Capture the cell that displays the provided text and extract its [X, Y] central coordinate. 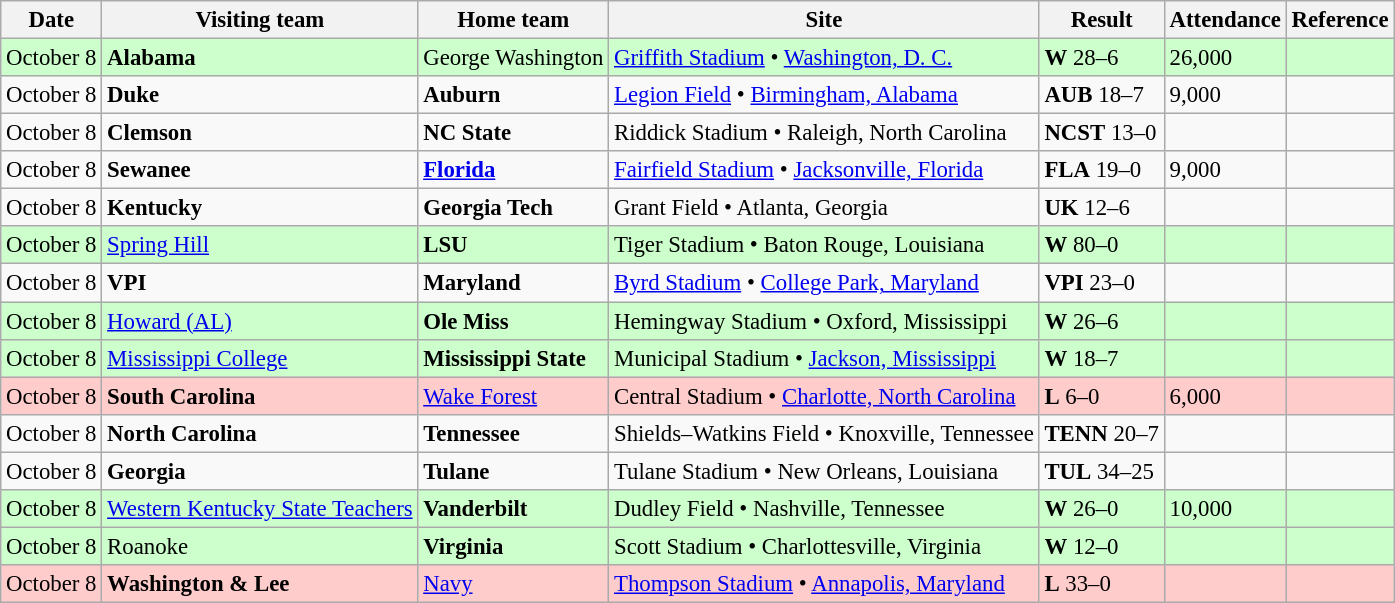
Wake Forest [514, 396]
George Washington [514, 58]
Alabama [260, 58]
Mississippi College [260, 358]
W 18–7 [1102, 358]
AUB 18–7 [1102, 95]
Central Stadium • Charlotte, North Carolina [824, 396]
Griffith Stadium • Washington, D. C. [824, 58]
10,000 [1225, 509]
Legion Field • Birmingham, Alabama [824, 95]
Visiting team [260, 20]
Result [1102, 20]
Tiger Stadium • Baton Rouge, Louisiana [824, 245]
VPI [260, 283]
W 12–0 [1102, 546]
26,000 [1225, 58]
Howard (AL) [260, 321]
Georgia [260, 471]
Tulane Stadium • New Orleans, Louisiana [824, 471]
W 26–6 [1102, 321]
Vanderbilt [514, 509]
Hemingway Stadium • Oxford, Mississippi [824, 321]
W 80–0 [1102, 245]
Dudley Field • Nashville, Tennessee [824, 509]
Duke [260, 95]
Auburn [514, 95]
Kentucky [260, 208]
Thompson Stadium • Annapolis, Maryland [824, 584]
Western Kentucky State Teachers [260, 509]
W 28–6 [1102, 58]
Navy [514, 584]
Sewanee [260, 170]
Attendance [1225, 20]
Washington & Lee [260, 584]
UK 12–6 [1102, 208]
Georgia Tech [514, 208]
NC State [514, 133]
Reference [1340, 20]
Roanoke [260, 546]
W 26–0 [1102, 509]
TENN 20–7 [1102, 433]
Byrd Stadium • College Park, Maryland [824, 283]
TUL 34–25 [1102, 471]
6,000 [1225, 396]
Municipal Stadium • Jackson, Mississippi [824, 358]
Tennessee [514, 433]
LSU [514, 245]
Shields–Watkins Field • Knoxville, Tennessee [824, 433]
Florida [514, 170]
Ole Miss [514, 321]
L 6–0 [1102, 396]
Tulane [514, 471]
Home team [514, 20]
Fairfield Stadium • Jacksonville, Florida [824, 170]
Date [52, 20]
Clemson [260, 133]
Site [824, 20]
Riddick Stadium • Raleigh, North Carolina [824, 133]
VPI 23–0 [1102, 283]
Scott Stadium • Charlottesville, Virginia [824, 546]
Spring Hill [260, 245]
Maryland [514, 283]
Grant Field • Atlanta, Georgia [824, 208]
Virginia [514, 546]
North Carolina [260, 433]
Mississippi State [514, 358]
FLA 19–0 [1102, 170]
NCST 13–0 [1102, 133]
L 33–0 [1102, 584]
South Carolina [260, 396]
